Search for the cell housing the specified text and yield its (x, y) center coordinate. 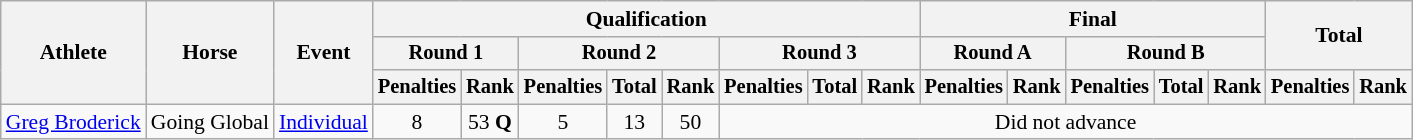
13 (634, 122)
Event (324, 52)
5 (563, 122)
Round A (993, 54)
Individual (324, 122)
Round 2 (619, 54)
Qualification (646, 19)
50 (691, 122)
Final (1093, 19)
Horse (210, 52)
Round 1 (446, 54)
Greg Broderick (74, 122)
Round 3 (819, 54)
Athlete (74, 52)
8 (417, 122)
Round B (1166, 54)
Going Global (210, 122)
Did not advance (1066, 122)
53 Q (490, 122)
